Identify which cell holds the provided text, then report its (X, Y) central coordinate. 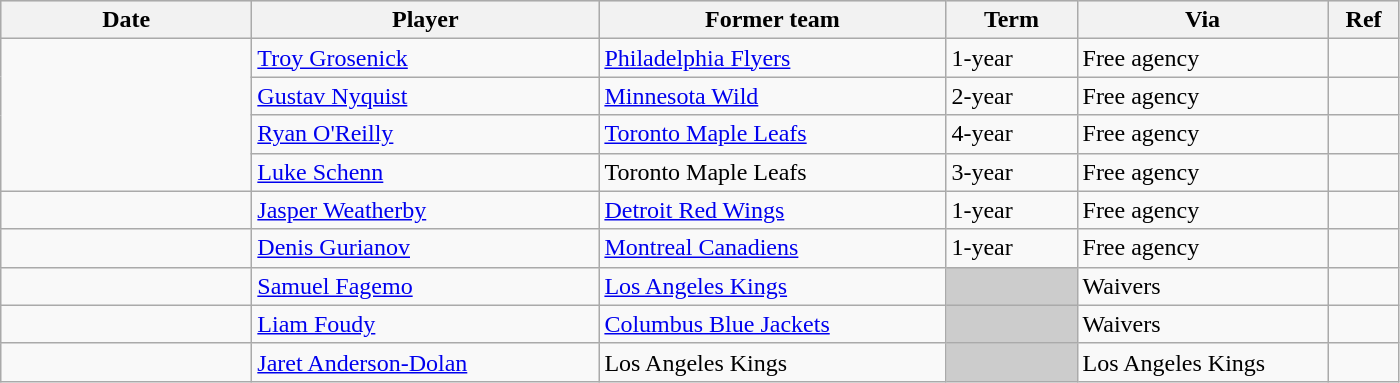
Detroit Red Wings (772, 210)
Montreal Canadiens (772, 248)
Luke Schenn (426, 172)
Philadelphia Flyers (772, 58)
Ref (1364, 20)
2-year (1012, 96)
Jaret Anderson-Dolan (426, 362)
Samuel Fagemo (426, 286)
Via (1202, 20)
Columbus Blue Jackets (772, 324)
Former team (772, 20)
Troy Grosenick (426, 58)
Denis Gurianov (426, 248)
4-year (1012, 134)
Jasper Weatherby (426, 210)
Minnesota Wild (772, 96)
Term (1012, 20)
Player (426, 20)
Gustav Nyquist (426, 96)
Ryan O'Reilly (426, 134)
Liam Foudy (426, 324)
Date (126, 20)
3-year (1012, 172)
